Provide the (x, y) coordinate of the cell's center where the given text is located.  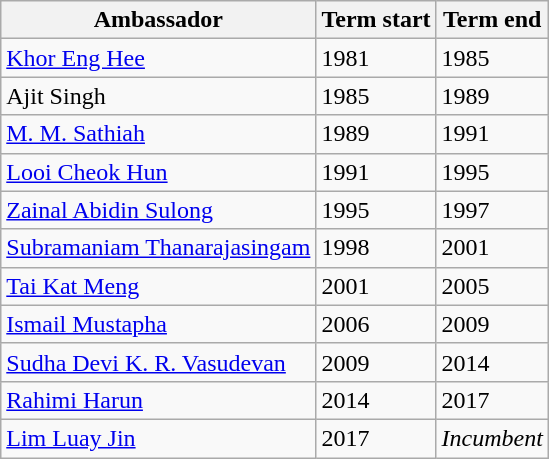
Incumbent (492, 438)
Ambassador (158, 20)
Sudha Devi K. R. Vasudevan (158, 362)
Ajit Singh (158, 96)
Term end (492, 20)
Rahimi Harun (158, 400)
2005 (492, 286)
Ismail Mustapha (158, 324)
Tai Kat Meng (158, 286)
Looi Cheok Hun (158, 172)
Lim Luay Jin (158, 438)
1997 (492, 210)
M. M. Sathiah (158, 134)
2006 (376, 324)
Zainal Abidin Sulong (158, 210)
Subramaniam Thanarajasingam (158, 248)
1998 (376, 248)
Term start (376, 20)
1981 (376, 58)
Khor Eng Hee (158, 58)
